Return the (x, y) coordinate for the center point of the cell that contains the specified text.  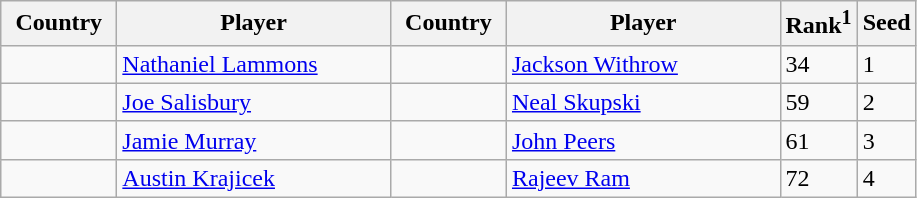
4 (886, 178)
Austin Krajicek (254, 178)
Jackson Withrow (643, 64)
34 (818, 64)
Rajeev Ram (643, 178)
59 (818, 102)
Nathaniel Lammons (254, 64)
Neal Skupski (643, 102)
1 (886, 64)
Seed (886, 24)
Rank1 (818, 24)
2 (886, 102)
Joe Salisbury (254, 102)
John Peers (643, 140)
Jamie Murray (254, 140)
61 (818, 140)
72 (818, 178)
3 (886, 140)
